Scan for the cell matching the given text and deliver its (x, y) coordinate at center. 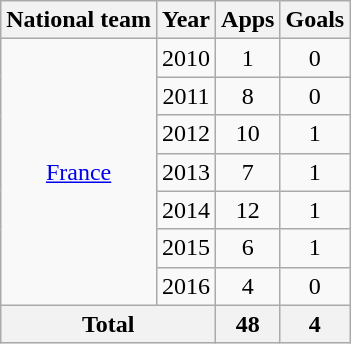
Total (108, 324)
7 (248, 172)
2014 (186, 210)
10 (248, 134)
2011 (186, 96)
2012 (186, 134)
6 (248, 248)
Apps (248, 20)
France (79, 172)
48 (248, 324)
2013 (186, 172)
8 (248, 96)
12 (248, 210)
2016 (186, 286)
Goals (315, 20)
Year (186, 20)
National team (79, 20)
2015 (186, 248)
2010 (186, 58)
